Find where the given text appears and provide that cell's center as [x, y] coordinate. 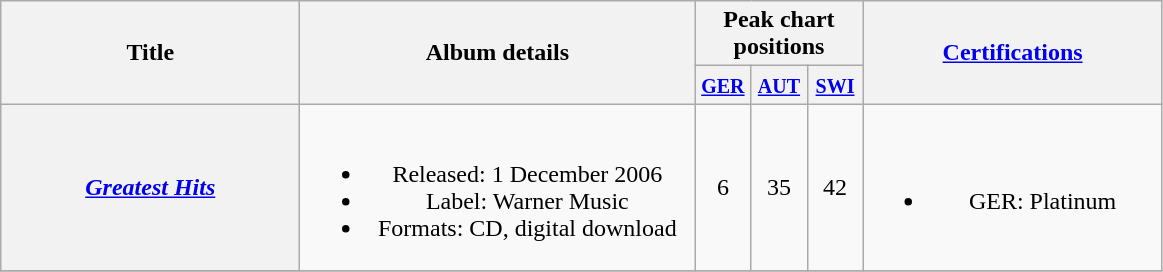
SWI [835, 85]
Title [150, 52]
42 [835, 188]
Certifications [1012, 52]
35 [779, 188]
Released: 1 December 2006Label: Warner MusicFormats: CD, digital download [498, 188]
Album details [498, 52]
AUT [779, 85]
Greatest Hits [150, 188]
GER [723, 85]
Peak chart positions [779, 34]
GER: Platinum [1012, 188]
6 [723, 188]
